Detect which cell encompasses the target text, then output its (x, y) center coordinate. 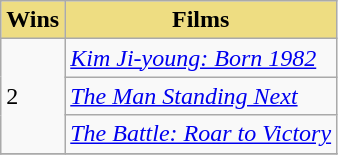
Films (201, 20)
2 (33, 96)
Kim Ji-young: Born 1982 (201, 58)
Wins (33, 20)
The Battle: Roar to Victory (201, 134)
The Man Standing Next (201, 96)
